Output the (X, Y) coordinate of the center of the cell containing the given text.  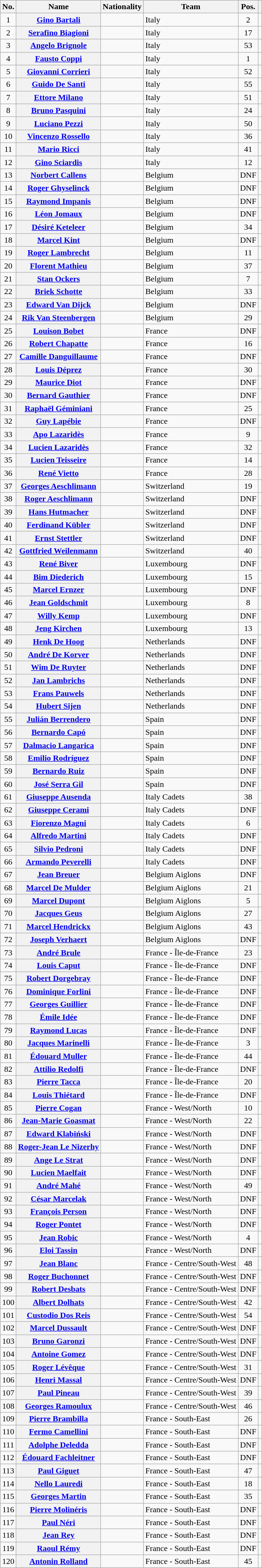
90 (8, 1173)
Bruno Garonzi (58, 1341)
91 (8, 1185)
Willy Kemp (58, 616)
Ange Le Strat (58, 1160)
114 (8, 1484)
102 (8, 1328)
111 (8, 1445)
Jean Breuer (58, 875)
96 (8, 1250)
René Biver (58, 564)
Edward Van Dijck (58, 305)
Bruno Pasquini (58, 110)
71 (8, 926)
Vincenzo Rossello (58, 136)
Raphaël Géminiani (58, 408)
Georges Aeschlimann (58, 486)
89 (8, 1160)
Lucien Teisseire (58, 460)
109 (8, 1419)
Roger Buchonnet (58, 1276)
Team (191, 7)
105 (8, 1367)
Robert Desbats (58, 1289)
Luciano Pezzi (58, 123)
120 (8, 1561)
75 (8, 978)
Raoul Rémy (58, 1548)
Rik Van Steenbergen (58, 318)
72 (8, 939)
86 (8, 1121)
Roger Ghyselinck (58, 188)
Hans Hutmacher (58, 512)
92 (8, 1198)
76 (8, 991)
77 (8, 1004)
No. (8, 7)
Jean Blanc (58, 1263)
Giuseppe Cerami (58, 810)
Attilio Redolfi (58, 1069)
Ferdinand Kübler (58, 525)
Jacques Geus (58, 914)
André De Korver (58, 654)
Georges Ramoulux (58, 1406)
Dominique Forlini (58, 991)
80 (8, 1043)
Louis Caput (58, 965)
Ettore Milano (58, 97)
116 (8, 1509)
Bim Diederich (58, 577)
57 (8, 745)
Camille Danguillaume (58, 356)
Custodio Dos Reis (58, 1315)
André Brule (58, 952)
58 (8, 758)
Marcel Hendrickx (58, 926)
Marcel De Mulder (58, 888)
Stan Ockers (58, 279)
88 (8, 1147)
Julián Berrendero (58, 719)
José Serra Gil (58, 784)
Giuseppe Ausenda (58, 797)
117 (8, 1522)
112 (8, 1458)
83 (8, 1082)
61 (8, 797)
Guy Lapébie (58, 421)
Armando Peverelli (58, 862)
Maurice Diot (58, 383)
Raymond Impanis (58, 201)
Paul Pineau (58, 1393)
103 (8, 1341)
Eloi Tassin (58, 1250)
Adolphe Deledda (58, 1445)
Louison Bobet (58, 330)
Marcel Ernzer (58, 590)
Gino Sciardis (58, 162)
78 (8, 1017)
Robert Dorgebray (58, 978)
Gottfried Weilenmann (58, 551)
119 (8, 1548)
René Vietto (58, 473)
Antoine Gomez (58, 1354)
Giovanni Corrieri (58, 71)
113 (8, 1471)
Name (58, 7)
Bernardo Ruiz (58, 771)
Mario Ricci (58, 149)
André Mahé (58, 1185)
Silvio Pedroni (58, 849)
64 (8, 836)
Roger Lambrecht (58, 253)
63 (8, 823)
73 (8, 952)
Lucien Maelfait (58, 1173)
Fermo Camellini (58, 1432)
Marcel Kint (58, 240)
Hubert Sijen (58, 706)
59 (8, 771)
Georges Martin (58, 1497)
Nationality (122, 7)
97 (8, 1263)
108 (8, 1406)
95 (8, 1238)
Guido De Santi (58, 84)
Jean Rey (58, 1535)
Serafino Biagioni (58, 33)
Roger Lévêque (58, 1367)
87 (8, 1134)
82 (8, 1069)
70 (8, 914)
74 (8, 965)
Ernst Stettler (58, 538)
99 (8, 1289)
106 (8, 1380)
Briek Schotte (58, 292)
Norbert Callens (58, 175)
101 (8, 1315)
Jan Lambrichs (58, 680)
Roger Pontet (58, 1225)
Marcel Dupont (58, 901)
Edward Klabiński (58, 1134)
Pierre Molinéris (58, 1509)
84 (8, 1095)
Bernard Gauthier (58, 395)
Paul Giguet (58, 1471)
Georges Guillier (58, 1004)
65 (8, 849)
Florent Mathieu (58, 266)
69 (8, 901)
60 (8, 784)
Louis Thiétard (58, 1095)
Émile Idée (58, 1017)
Nello Lauredi (58, 1484)
Édouard Fachleitner (58, 1458)
Pierre Tacca (58, 1082)
104 (8, 1354)
Henri Massal (58, 1380)
Pos. (248, 7)
79 (8, 1030)
Jacques Marinelli (58, 1043)
100 (8, 1302)
Fiorenzo Magni (58, 823)
Roger-Jean Le Nizerhy (58, 1147)
Apo Lazaridès (58, 434)
Robert Chapatte (58, 343)
56 (8, 732)
Alfredo Martini (58, 836)
98 (8, 1276)
115 (8, 1497)
107 (8, 1393)
Louis Déprez (58, 369)
66 (8, 862)
67 (8, 875)
Pierre Cogan (58, 1108)
Gino Bartali (58, 20)
Raymond Lucas (58, 1030)
118 (8, 1535)
Fausto Coppi (58, 59)
Paul Néri (58, 1522)
Lucien Lazaridès (58, 447)
Antonin Rolland (58, 1561)
Wim De Ruyter (58, 667)
Henk De Hoog (58, 642)
93 (8, 1212)
Albert Dolhats (58, 1302)
Joseph Verhaert (58, 939)
Jean Robic (58, 1238)
Édouard Muller (58, 1056)
Bernardo Capó (58, 732)
Emilio Rodríguez (58, 758)
62 (8, 810)
Frans Pauwels (58, 693)
Pierre Brambilla (58, 1419)
François Person (58, 1212)
Roger Aeschlimann (58, 499)
Angelo Brignole (58, 46)
Léon Jomaux (58, 214)
110 (8, 1432)
César Marcelak (58, 1198)
Marcel Dussault (58, 1328)
81 (8, 1056)
Jean Goldschmit (58, 603)
Dalmacio Langarica (58, 745)
Jean-Marie Goasmat (58, 1121)
Désiré Keteleer (58, 227)
68 (8, 888)
Jeng Kirchen (58, 629)
85 (8, 1108)
94 (8, 1225)
